From the cell containing the given text, extract its center point as (x, y) coordinate. 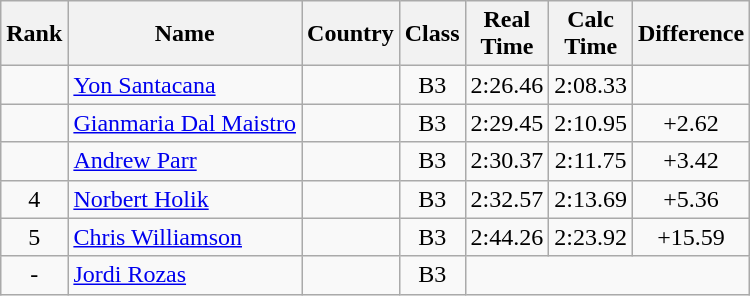
Name (185, 34)
2:10.95 (591, 123)
2:44.26 (507, 237)
CalcTime (591, 34)
Norbert Holik (185, 199)
2:32.57 (507, 199)
2:30.37 (507, 161)
RealTime (507, 34)
2:23.92 (591, 237)
- (34, 275)
Andrew Parr (185, 161)
Gianmaria Dal Maistro (185, 123)
Yon Santacana (185, 85)
2:26.46 (507, 85)
Class (432, 34)
+3.42 (690, 161)
+2.62 (690, 123)
+5.36 (690, 199)
+15.59 (690, 237)
2:08.33 (591, 85)
2:13.69 (591, 199)
2:29.45 (507, 123)
Jordi Rozas (185, 275)
5 (34, 237)
Country (351, 34)
4 (34, 199)
2:11.75 (591, 161)
Difference (690, 34)
Chris Williamson (185, 237)
Rank (34, 34)
